Scan for the cell matching the given text and deliver its (X, Y) coordinate at center. 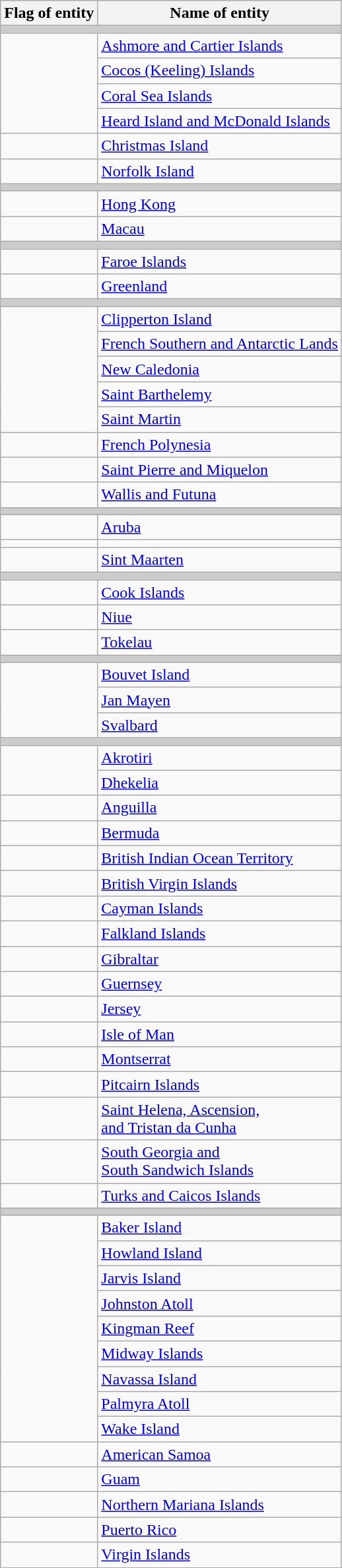
Coral Sea Islands (220, 96)
Cocos (Keeling) Islands (220, 71)
British Virgin Islands (220, 883)
Turks and Caicos Islands (220, 1195)
Bermuda (220, 833)
Montserrat (220, 1059)
Sint Maarten (220, 559)
Ashmore and Cartier Islands (220, 46)
Christmas Island (220, 146)
Faroe Islands (220, 261)
American Samoa (220, 1454)
Virgin Islands (220, 1555)
Saint Pierre and Miquelon (220, 470)
Saint Barthelemy (220, 394)
Niue (220, 618)
Navassa Island (220, 1378)
Anguilla (220, 808)
Greenland (220, 287)
Isle of Man (220, 1034)
Gibraltar (220, 958)
French Polynesia (220, 445)
Kingman Reef (220, 1328)
Wallis and Futuna (220, 495)
Hong Kong (220, 203)
Akrotiri (220, 758)
New Caledonia (220, 369)
Bouvet Island (220, 675)
Saint Helena, Ascension,and Tristan da Cunha (220, 1119)
Cook Islands (220, 592)
Falkland Islands (220, 933)
Guernsey (220, 984)
Baker Island (220, 1228)
Macau (220, 229)
Tokelau (220, 643)
Name of entity (220, 13)
Dhekelia (220, 783)
Puerto Rico (220, 1530)
Johnston Atoll (220, 1303)
Howland Island (220, 1253)
Guam (220, 1479)
Cayman Islands (220, 908)
Wake Island (220, 1429)
British Indian Ocean Territory (220, 858)
French Southern and Antarctic Lands (220, 344)
Jan Mayen (220, 700)
Jarvis Island (220, 1278)
Norfolk Island (220, 171)
Heard Island and McDonald Islands (220, 121)
South Georgia andSouth Sandwich Islands (220, 1161)
Saint Martin (220, 419)
Midway Islands (220, 1353)
Svalbard (220, 725)
Northern Mariana Islands (220, 1505)
Jersey (220, 1009)
Flag of entity (49, 13)
Palmyra Atoll (220, 1404)
Aruba (220, 527)
Pitcairn Islands (220, 1085)
Clipperton Island (220, 319)
